Extract the (X, Y) coordinate from the center of the cell holding the provided text.  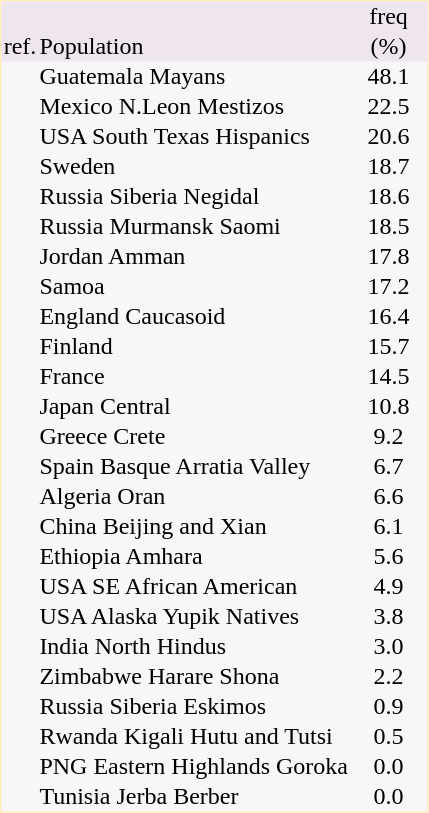
6.7 (389, 467)
18.7 (389, 167)
Ethiopia Amhara (194, 557)
Greece Crete (194, 437)
Russia Siberia Eskimos (194, 707)
Tunisia Jerba Berber (194, 797)
England Caucasoid (194, 317)
3.0 (389, 647)
4.9 (389, 587)
Population (194, 47)
ref. (20, 47)
Russia Murmansk Saomi (194, 227)
9.2 (389, 437)
14.5 (389, 377)
USA Alaska Yupik Natives (194, 617)
(%) (389, 47)
15.7 (389, 347)
Jordan Amman (194, 257)
2.2 (389, 677)
USA SE African American (194, 587)
Samoa (194, 287)
Finland (194, 347)
Russia Siberia Negidal (194, 197)
22.5 (389, 107)
Algeria Oran (194, 497)
5.6 (389, 557)
0.5 (389, 737)
USA South Texas Hispanics (194, 137)
India North Hindus (194, 647)
Sweden (194, 167)
6.1 (389, 527)
6.6 (389, 497)
10.8 (389, 407)
3.8 (389, 617)
freq (389, 17)
France (194, 377)
Guatemala Mayans (194, 77)
20.6 (389, 137)
Rwanda Kigali Hutu and Tutsi (194, 737)
PNG Eastern Highlands Goroka (194, 767)
48.1 (389, 77)
18.6 (389, 197)
Spain Basque Arratia Valley (194, 467)
18.5 (389, 227)
16.4 (389, 317)
Japan Central (194, 407)
0.9 (389, 707)
17.8 (389, 257)
17.2 (389, 287)
Mexico N.Leon Mestizos (194, 107)
Zimbabwe Harare Shona (194, 677)
China Beijing and Xian (194, 527)
